Scan for the cell matching the given text and deliver its (X, Y) coordinate at center. 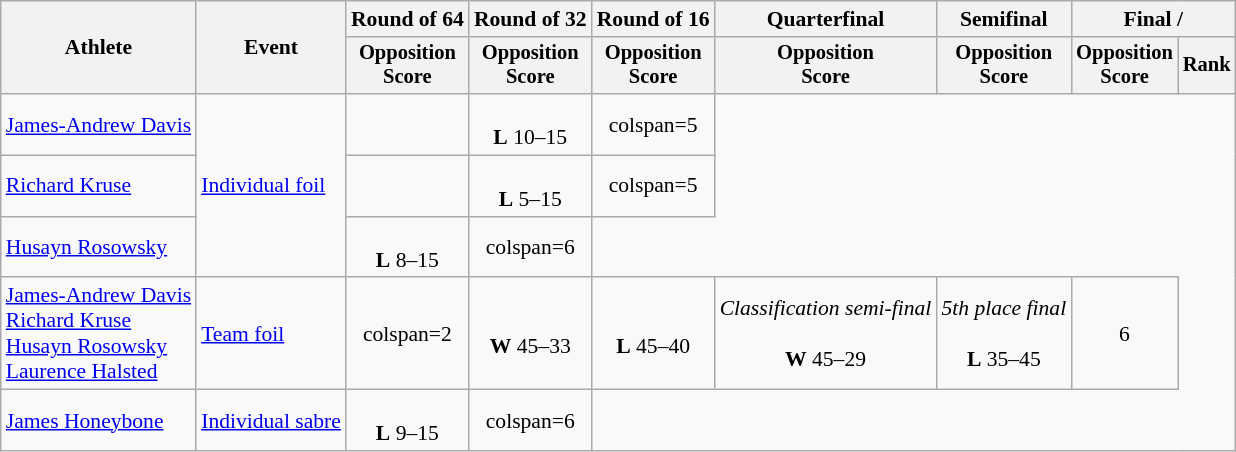
Round of 16 (654, 19)
5th place finalL 35–45 (1004, 334)
Round of 64 (408, 19)
Individual sabre (271, 420)
James-Andrew DavisRichard Kruse Husayn RosowskyLaurence Halsted (98, 334)
Event (271, 48)
L 5–15 (530, 186)
Team foil (271, 334)
Richard Kruse (98, 186)
Round of 32 (530, 19)
Rank (1207, 66)
Quarterfinal (826, 19)
Final / (1153, 19)
L 8–15 (408, 248)
Individual foil (271, 186)
6 (1124, 334)
Husayn Rosowsky (98, 248)
Semifinal (1004, 19)
James Honeybone (98, 420)
Athlete (98, 48)
colspan=2 (408, 334)
L 10–15 (530, 124)
James-Andrew Davis (98, 124)
Classification semi-finalW 45–29 (826, 334)
L 9–15 (408, 420)
L 45–40 (654, 334)
W 45–33 (530, 334)
